Return [X, Y] of the center of cell containing provided text 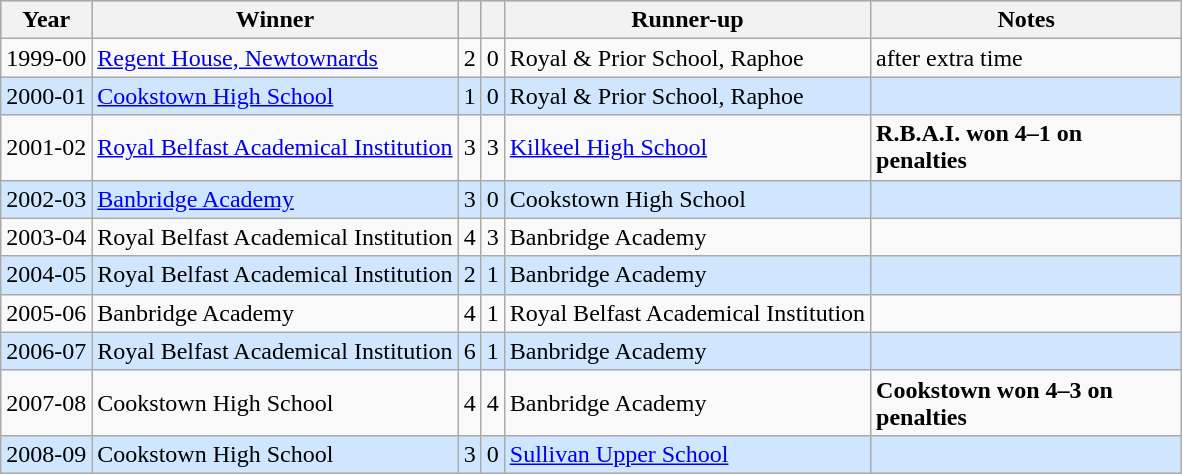
after extra time [1026, 58]
Regent House, Newtownards [275, 58]
Cookstown won 4–3 on penalties [1026, 402]
6 [470, 351]
2002-03 [46, 199]
2004-05 [46, 275]
1999-00 [46, 58]
Notes [1026, 20]
2003-04 [46, 237]
Kilkeel High School [687, 148]
R.B.A.I. won 4–1 on penalties [1026, 148]
2008-09 [46, 454]
2005-06 [46, 313]
Sullivan Upper School [687, 454]
Year [46, 20]
2001-02 [46, 148]
Runner-up [687, 20]
2007-08 [46, 402]
Winner [275, 20]
2000-01 [46, 96]
2006-07 [46, 351]
